Return (X, Y) of the center of cell containing provided text 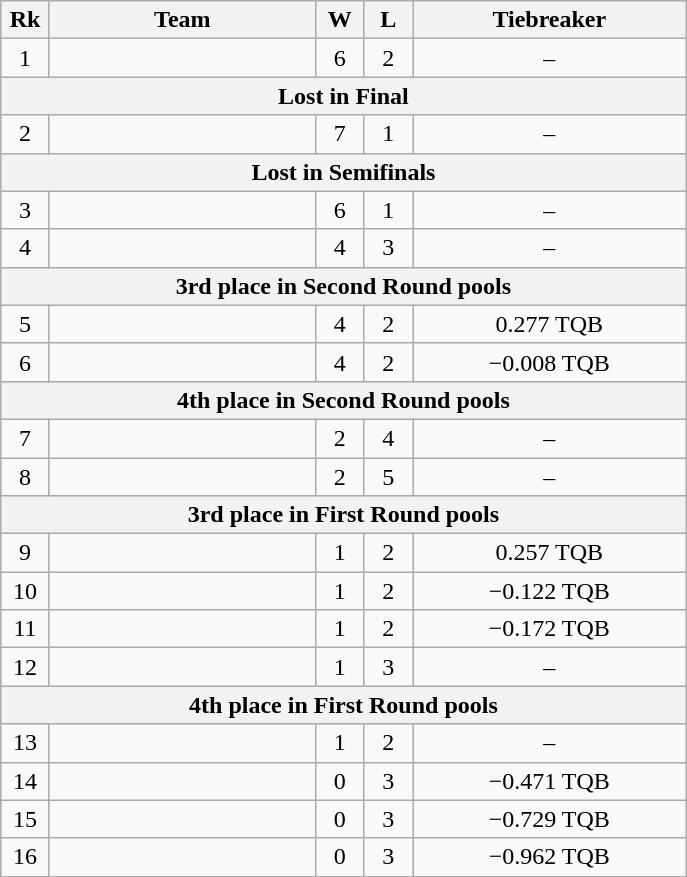
Team (182, 20)
8 (26, 477)
3rd place in Second Round pools (344, 286)
10 (26, 591)
−0.122 TQB (549, 591)
9 (26, 553)
4th place in Second Round pools (344, 400)
−0.008 TQB (549, 362)
Rk (26, 20)
11 (26, 629)
−0.729 TQB (549, 819)
−0.471 TQB (549, 781)
3rd place in First Round pools (344, 515)
−0.172 TQB (549, 629)
Tiebreaker (549, 20)
W (340, 20)
14 (26, 781)
−0.962 TQB (549, 857)
12 (26, 667)
Lost in Final (344, 96)
Lost in Semifinals (344, 172)
0.277 TQB (549, 324)
16 (26, 857)
13 (26, 743)
15 (26, 819)
0.257 TQB (549, 553)
4th place in First Round pools (344, 705)
L (388, 20)
